Return (X, Y) of the center of cell containing provided text 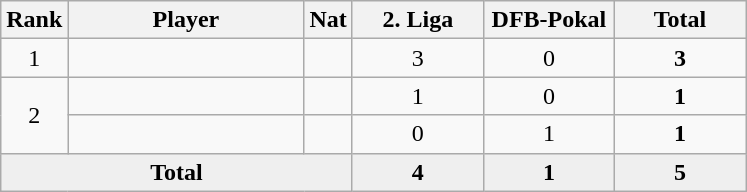
5 (680, 172)
DFB-Pokal (548, 20)
4 (418, 172)
2 (34, 115)
Rank (34, 20)
Player (186, 20)
2. Liga (418, 20)
Nat (328, 20)
